Capture the cell that displays the provided text and extract its (x, y) central coordinate. 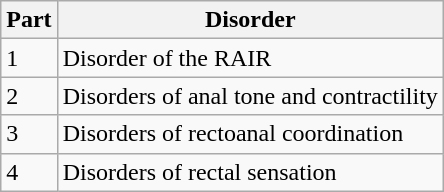
4 (29, 172)
3 (29, 134)
1 (29, 58)
Disorder (250, 20)
Disorder of the RAIR (250, 58)
Disorders of anal tone and contractility (250, 96)
Disorders of rectoanal coordination (250, 134)
Part (29, 20)
Disorders of rectal sensation (250, 172)
2 (29, 96)
